Scan for the cell matching the given text and deliver its [X, Y] coordinate at center. 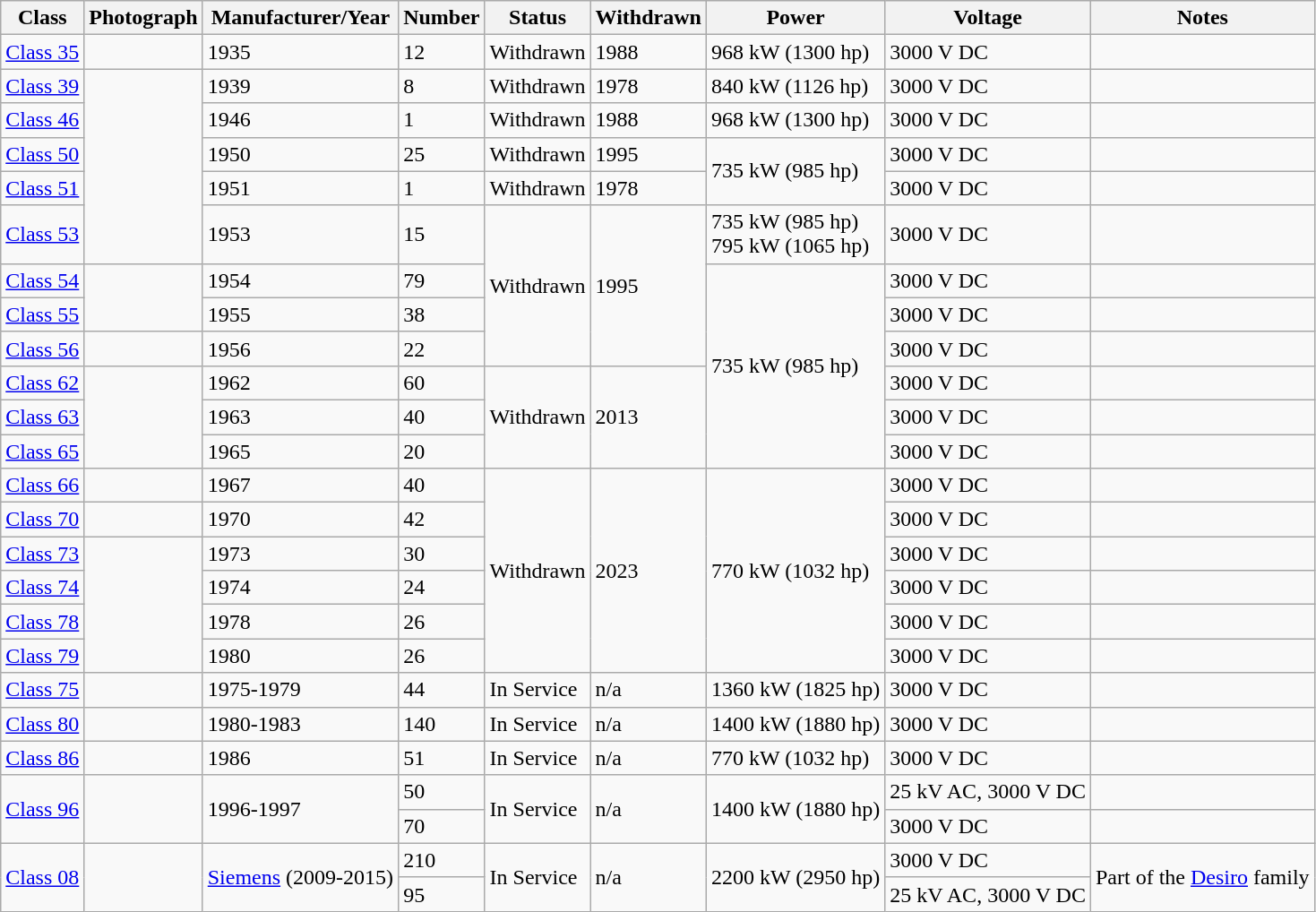
2013 [649, 417]
60 [442, 383]
Class 50 [43, 154]
735 kW (985 hp)795 kW (1065 hp) [796, 235]
Class 08 [43, 877]
1967 [300, 486]
Class 35 [43, 52]
210 [442, 860]
1953 [300, 235]
Class 66 [43, 486]
Class 70 [43, 520]
24 [442, 588]
50 [442, 792]
42 [442, 520]
Part of the Desiro family [1202, 877]
1962 [300, 383]
Class 53 [43, 235]
840 kW (1126 hp) [796, 86]
1956 [300, 348]
1946 [300, 120]
1965 [300, 451]
Class [43, 18]
Manufacturer/Year [300, 18]
1980-1983 [300, 724]
Class 46 [43, 120]
1950 [300, 154]
Class 80 [43, 724]
1939 [300, 86]
1935 [300, 52]
2200 kW (2950 hp) [796, 877]
Class 78 [43, 622]
1975-1979 [300, 690]
Class 56 [43, 348]
1970 [300, 520]
12 [442, 52]
Class 62 [43, 383]
2023 [649, 571]
Class 55 [43, 314]
51 [442, 758]
15 [442, 235]
Class 79 [43, 656]
70 [442, 826]
30 [442, 554]
Class 63 [43, 417]
Status [538, 18]
Class 86 [43, 758]
1986 [300, 758]
22 [442, 348]
Class 65 [43, 451]
Siemens (2009-2015) [300, 877]
Power [796, 18]
1973 [300, 554]
25 [442, 154]
1360 kW (1825 hp) [796, 690]
44 [442, 690]
8 [442, 86]
20 [442, 451]
38 [442, 314]
Notes [1202, 18]
Class 75 [43, 690]
Class 51 [43, 188]
79 [442, 280]
1955 [300, 314]
Voltage [988, 18]
1951 [300, 188]
140 [442, 724]
Class 39 [43, 86]
1974 [300, 588]
1954 [300, 280]
1980 [300, 656]
Photograph [143, 18]
Number [442, 18]
Class 74 [43, 588]
Class 54 [43, 280]
1963 [300, 417]
Class 73 [43, 554]
Class 96 [43, 809]
95 [442, 894]
1996-1997 [300, 809]
